Scan for the cell matching the given text and deliver its [X, Y] coordinate at center. 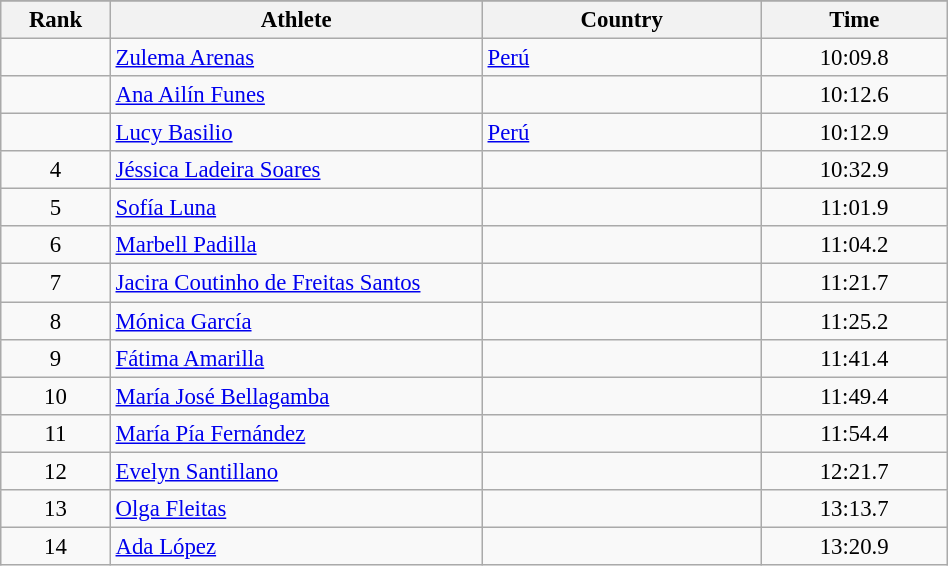
9 [56, 358]
Evelyn Santillano [296, 471]
11:54.4 [854, 433]
Marbell Padilla [296, 245]
13:20.9 [854, 546]
7 [56, 283]
13:13.7 [854, 509]
Olga Fleitas [296, 509]
10:32.9 [854, 170]
10:12.9 [854, 133]
Jéssica Ladeira Soares [296, 170]
11:04.2 [854, 245]
13 [56, 509]
5 [56, 208]
11:01.9 [854, 208]
10:09.8 [854, 58]
8 [56, 321]
Time [854, 20]
Sofía Luna [296, 208]
11:41.4 [854, 358]
Athlete [296, 20]
11:49.4 [854, 396]
12 [56, 471]
María Pía Fernández [296, 433]
María José Bellagamba [296, 396]
Mónica García [296, 321]
14 [56, 546]
11:21.7 [854, 283]
Country [622, 20]
4 [56, 170]
Ana Ailín Funes [296, 95]
10:12.6 [854, 95]
Fátima Amarilla [296, 358]
12:21.7 [854, 471]
11 [56, 433]
Rank [56, 20]
Lucy Basilio [296, 133]
6 [56, 245]
10 [56, 396]
Ada López [296, 546]
11:25.2 [854, 321]
Zulema Arenas [296, 58]
Jacira Coutinho de Freitas Santos [296, 283]
